Extract the (x, y) coordinate from the center of the cell holding the provided text.  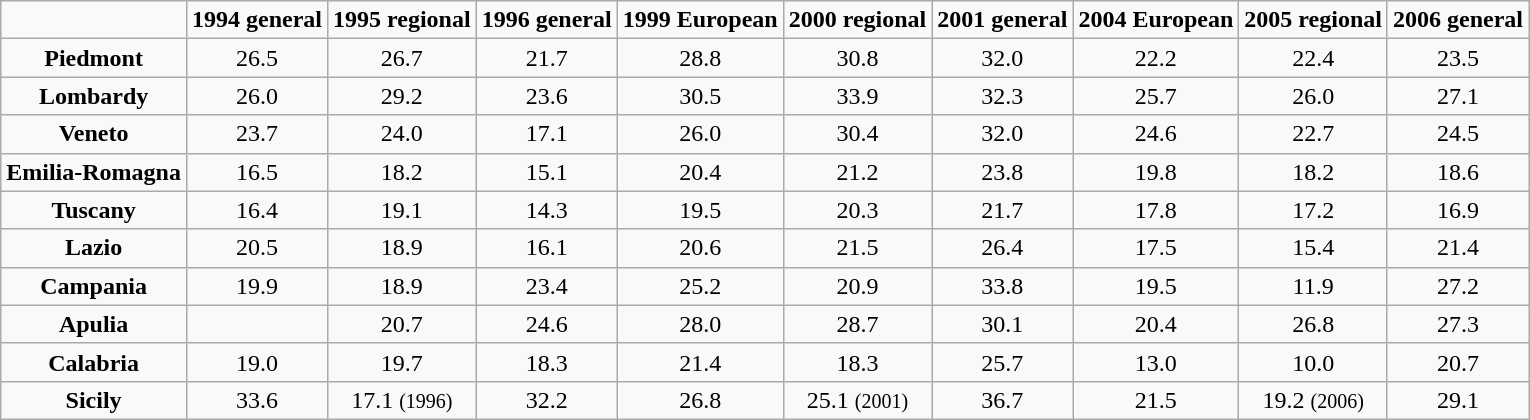
28.7 (858, 324)
19.8 (1156, 172)
23.8 (1002, 172)
15.1 (546, 172)
20.9 (858, 286)
23.4 (546, 286)
27.3 (1458, 324)
1996 general (546, 20)
10.0 (1314, 362)
2006 general (1458, 20)
1994 general (256, 20)
27.1 (1458, 96)
29.1 (1458, 400)
26.4 (1002, 248)
36.7 (1002, 400)
19.7 (402, 362)
30.1 (1002, 324)
22.4 (1314, 58)
26.7 (402, 58)
16.4 (256, 210)
16.5 (256, 172)
30.8 (858, 58)
32.2 (546, 400)
Tuscany (94, 210)
16.1 (546, 248)
19.0 (256, 362)
22.7 (1314, 134)
22.2 (1156, 58)
13.0 (1156, 362)
26.5 (256, 58)
30.5 (700, 96)
Sicily (94, 400)
21.2 (858, 172)
25.2 (700, 286)
Lombardy (94, 96)
2005 regional (1314, 20)
Piedmont (94, 58)
24.0 (402, 134)
Calabria (94, 362)
11.9 (1314, 286)
33.8 (1002, 286)
28.8 (700, 58)
23.7 (256, 134)
23.5 (1458, 58)
30.4 (858, 134)
2001 general (1002, 20)
14.3 (546, 210)
27.2 (1458, 286)
16.9 (1458, 210)
Apulia (94, 324)
20.6 (700, 248)
24.5 (1458, 134)
19.1 (402, 210)
20.3 (858, 210)
1995 regional (402, 20)
28.0 (700, 324)
19.2 (2006) (1314, 400)
2000 regional (858, 20)
33.9 (858, 96)
Emilia-Romagna (94, 172)
2004 European (1156, 20)
1999 European (700, 20)
32.3 (1002, 96)
Lazio (94, 248)
17.2 (1314, 210)
17.5 (1156, 248)
23.6 (546, 96)
17.8 (1156, 210)
15.4 (1314, 248)
Campania (94, 286)
17.1 (546, 134)
33.6 (256, 400)
25.1 (2001) (858, 400)
17.1 (1996) (402, 400)
29.2 (402, 96)
19.9 (256, 286)
20.5 (256, 248)
Veneto (94, 134)
18.6 (1458, 172)
